Return [X, Y] of the center of cell containing provided text 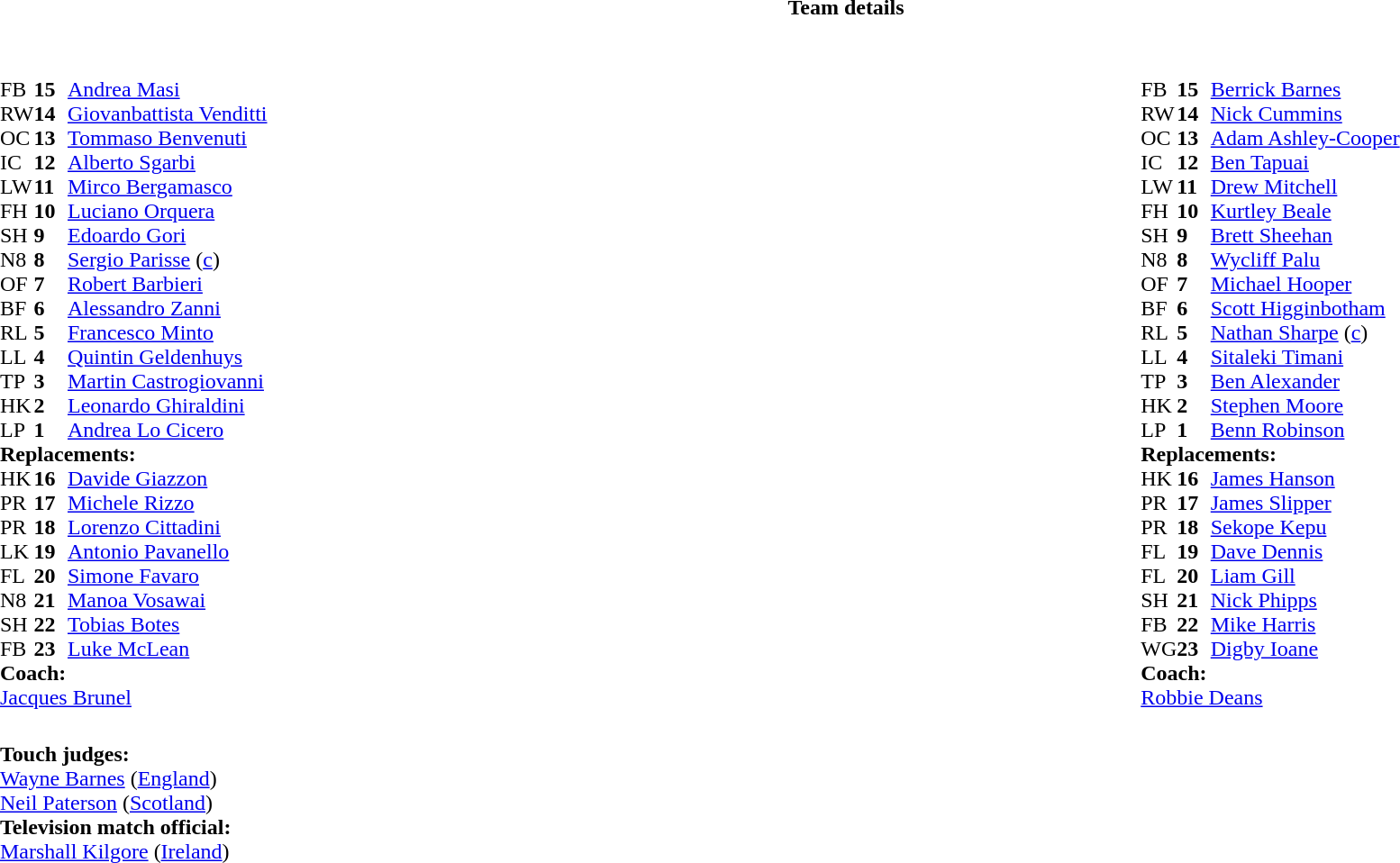
Tobias Botes [168, 625]
Luciano Orquera [168, 211]
Luke McLean [168, 649]
Ben Alexander [1305, 382]
Dave Dennis [1305, 551]
Ben Tapuai [1305, 162]
Nathan Sharpe (c) [1305, 333]
Kurtley Beale [1305, 211]
Alessandro Zanni [168, 308]
Mirco Bergamasco [168, 187]
Andrea Lo Cicero [168, 431]
Berrick Barnes [1305, 90]
Michele Rizzo [168, 503]
Andrea Masi [168, 90]
Tommaso Benvenuti [168, 139]
Sekope Kepu [1305, 528]
LK [17, 551]
Wycliff Palu [1305, 259]
Antonio Pavanello [168, 551]
Mike Harris [1305, 625]
Lorenzo Cittadini [168, 528]
Drew Mitchell [1305, 187]
Robert Barbieri [168, 285]
Adam Ashley-Cooper [1305, 139]
Brett Sheehan [1305, 236]
Francesco Minto [168, 333]
Digby Ioane [1305, 649]
WG [1159, 649]
Nick Phipps [1305, 600]
Nick Cummins [1305, 114]
James Hanson [1305, 479]
Leonardo Ghiraldini [168, 405]
James Slipper [1305, 503]
Robbie Deans [1270, 697]
Sergio Parisse (c) [168, 259]
Michael Hooper [1305, 285]
Liam Gill [1305, 577]
Alberto Sgarbi [168, 162]
Quintin Geldenhuys [168, 357]
Giovanbattista Venditti [168, 114]
Scott Higginbotham [1305, 308]
Simone Favaro [168, 577]
Benn Robinson [1305, 431]
Edoardo Gori [168, 236]
Martin Castrogiovanni [168, 382]
Davide Giazzon [168, 479]
Sitaleki Timani [1305, 357]
Manoa Vosawai [168, 600]
Stephen Moore [1305, 405]
Jacques Brunel [133, 697]
